Capture the cell that displays the provided text and extract its [X, Y] central coordinate. 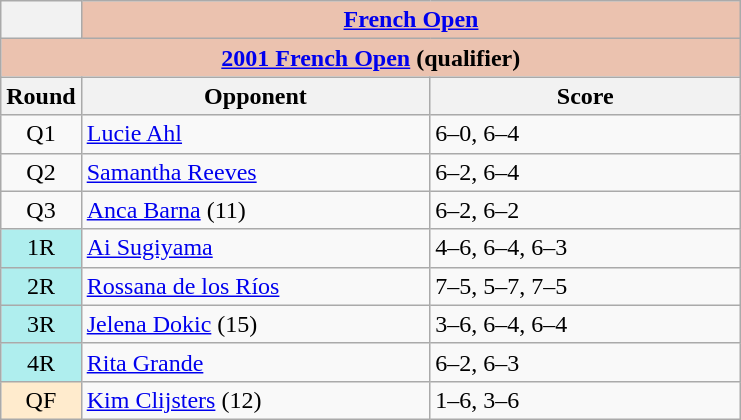
1R [41, 248]
2R [41, 286]
Rossana de los Ríos [256, 286]
3R [41, 324]
6–2, 6–4 [586, 172]
7–5, 5–7, 7–5 [586, 286]
6–0, 6–4 [586, 134]
Anca Barna (11) [256, 210]
Samantha Reeves [256, 172]
2001 French Open (qualifier) [371, 58]
Q2 [41, 172]
Kim Clijsters (12) [256, 400]
Jelena Dokic (15) [256, 324]
1–6, 3–6 [586, 400]
French Open [411, 20]
Round [41, 96]
4R [41, 362]
6–2, 6–2 [586, 210]
Rita Grande [256, 362]
4–6, 6–4, 6–3 [586, 248]
3–6, 6–4, 6–4 [586, 324]
Opponent [256, 96]
Score [586, 96]
6–2, 6–3 [586, 362]
Lucie Ahl [256, 134]
Q1 [41, 134]
Q3 [41, 210]
Ai Sugiyama [256, 248]
QF [41, 400]
